For the text-containing cell, return its midpoint in [X, Y] coordinate format. 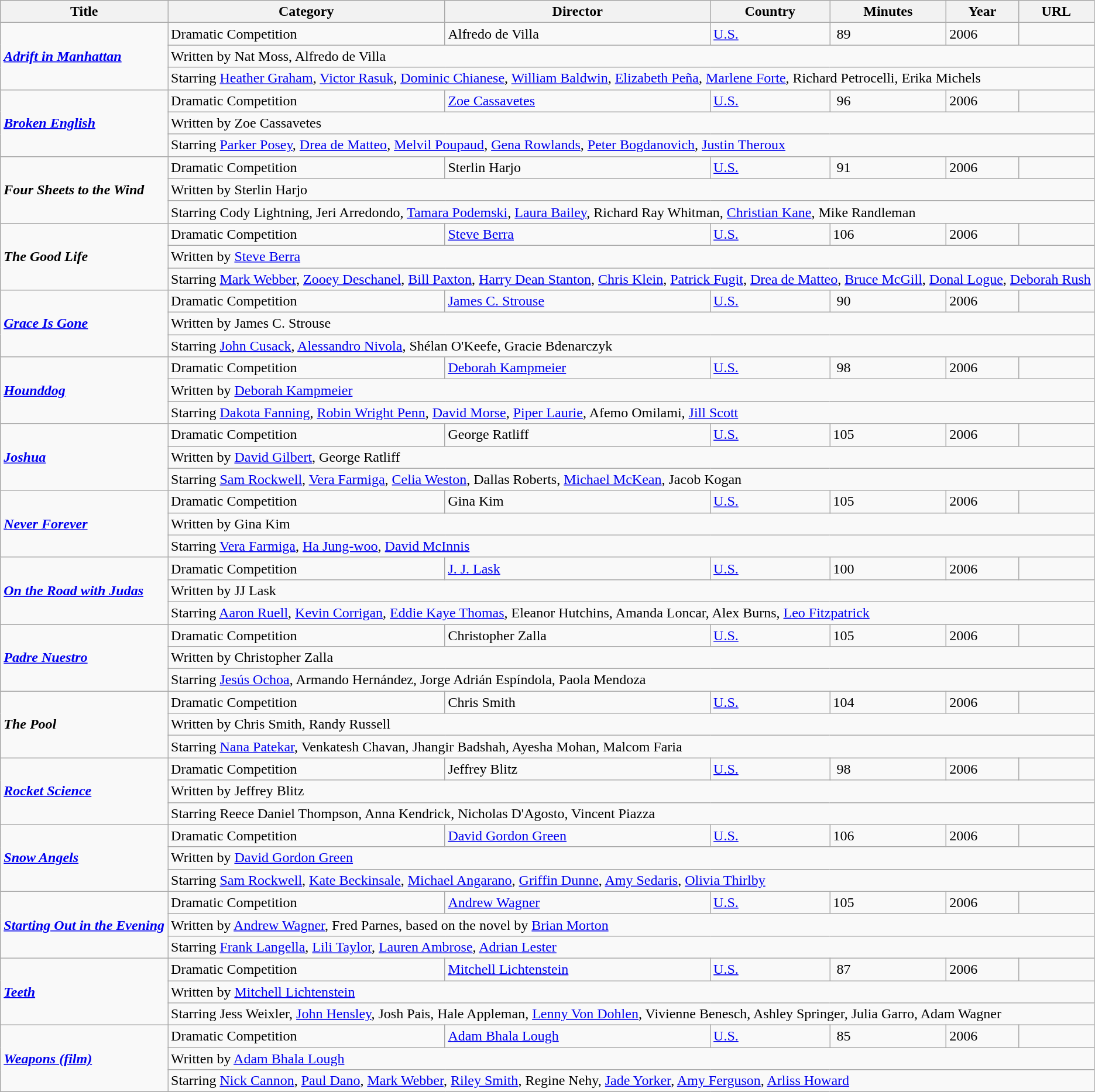
Written by Christopher Zalla [631, 658]
Starring Dakota Fanning, Robin Wright Penn, David Morse, Piper Laurie, Afemo Omilami, Jill Scott [631, 413]
Starring Sam Rockwell, Vera Farmiga, Celia Weston, Dallas Roberts, Michael McKean, Jacob Kogan [631, 479]
Starring Heather Graham, Victor Rasuk, Dominic Chianese, William Baldwin, Elizabeth Peña, Marlene Forte, Richard Petrocelli, Erika Michels [631, 78]
Year [982, 12]
Gina Kim [578, 502]
Mitchell Lichtenstein [578, 969]
Rocket Science [84, 791]
Written by David Gilbert, George Ratliff [631, 457]
89 [888, 34]
J. J. Lask [578, 568]
Steve Berra [578, 234]
The Good Life [84, 256]
Starring Nick Cannon, Paul Dano, Mark Webber, Riley Smith, Regine Nehy, Jade Yorker, Amy Ferguson, Arliss Howard [631, 1081]
Joshua [84, 457]
Written by Sterlin Harjo [631, 190]
Zoe Cassavetes [578, 101]
Broken English [84, 123]
Written by Andrew Wagner, Fred Parnes, based on the novel by Brian Morton [631, 925]
Four Sheets to the Wind [84, 190]
James C. Strouse [578, 301]
Written by JJ Lask [631, 590]
Director [578, 12]
Country [770, 12]
Andrew Wagner [578, 902]
Starring Sam Rockwell, Kate Beckinsale, Michael Angarano, Griffin Dunne, Amy Sedaris, Olivia Thirlby [631, 880]
100 [888, 568]
Minutes [888, 12]
Starring Frank Langella, Lili Taylor, Lauren Ambrose, Adrian Lester [631, 947]
Written by Jeffrey Blitz [631, 791]
Starting Out in the Evening [84, 925]
Written by David Gordon Green [631, 858]
85 [888, 1036]
Written by Adam Bhala Lough [631, 1059]
Starring Reece Daniel Thompson, Anna Kendrick, Nicholas D'Agosto, Vincent Piazza [631, 813]
Written by Mitchell Lichtenstein [631, 992]
On the Road with Judas [84, 590]
Never Forever [84, 524]
Category [307, 12]
Adrift in Manhattan [84, 56]
George Ratliff [578, 435]
Grace Is Gone [84, 324]
Jeffrey Blitz [578, 769]
Title [84, 12]
Starring John Cusack, Alessandro Nivola, Shélan O'Keefe, Gracie Bdenarczyk [631, 346]
Deborah Kampmeier [578, 368]
Written by Deborah Kampmeier [631, 390]
90 [888, 301]
Alfredo de Villa [578, 34]
104 [888, 702]
URL [1056, 12]
Starring Cody Lightning, Jeri Arredondo, Tamara Podemski, Laura Bailey, Richard Ray Whitman, Christian Kane, Mike Randleman [631, 212]
Written by James C. Strouse [631, 324]
Written by Chris Smith, Randy Russell [631, 724]
David Gordon Green [578, 836]
Written by Zoe Cassavetes [631, 123]
Hounddog [84, 390]
Written by Nat Moss, Alfredo de Villa [631, 56]
Starring Aaron Ruell, Kevin Corrigan, Eddie Kaye Thomas, Eleanor Hutchins, Amanda Loncar, Alex Burns, Leo Fitzpatrick [631, 613]
Adam Bhala Lough [578, 1036]
Snow Angels [84, 858]
91 [888, 167]
Christopher Zalla [578, 635]
Starring Jess Weixler, John Hensley, Josh Pais, Hale Appleman, Lenny Von Dohlen, Vivienne Benesch, Ashley Springer, Julia Garro, Adam Wagner [631, 1014]
The Pool [84, 724]
87 [888, 969]
Starring Jesús Ochoa, Armando Hernández, Jorge Adrián Espíndola, Paola Mendoza [631, 680]
Chris Smith [578, 702]
Sterlin Harjo [578, 167]
Padre Nuestro [84, 657]
Written by Gina Kim [631, 524]
Starring Nana Patekar, Venkatesh Chavan, Jhangir Badshah, Ayesha Mohan, Malcom Faria [631, 747]
Starring Parker Posey, Drea de Matteo, Melvil Poupaud, Gena Rowlands, Peter Bogdanovich, Justin Theroux [631, 145]
Starring Vera Farmiga, Ha Jung-woo, David McInnis [631, 546]
Teeth [84, 991]
Written by Steve Berra [631, 256]
96 [888, 101]
Weapons (film) [84, 1059]
